Capture the cell that displays the provided text and extract its [x, y] central coordinate. 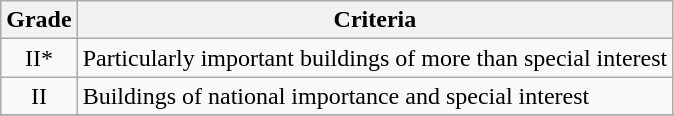
II* [39, 58]
Grade [39, 20]
Particularly important buildings of more than special interest [375, 58]
Buildings of national importance and special interest [375, 96]
II [39, 96]
Criteria [375, 20]
